Identify which cell holds the provided text, then report its [X, Y] central coordinate. 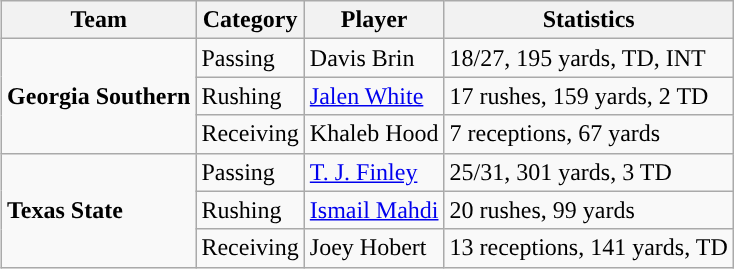
Team [99, 20]
Texas State [99, 210]
Statistics [588, 20]
13 receptions, 141 yards, TD [588, 248]
17 rushes, 159 yards, 2 TD [588, 96]
Player [374, 20]
Jalen White [374, 96]
7 receptions, 67 yards [588, 134]
Khaleb Hood [374, 134]
Ismail Mahdi [374, 210]
T. J. Finley [374, 172]
25/31, 301 yards, 3 TD [588, 172]
Category [250, 20]
Davis Brin [374, 58]
Georgia Southern [99, 96]
18/27, 195 yards, TD, INT [588, 58]
Joey Hobert [374, 248]
20 rushes, 99 yards [588, 210]
